Extract the (X, Y) coordinate from the center of the cell holding the provided text.  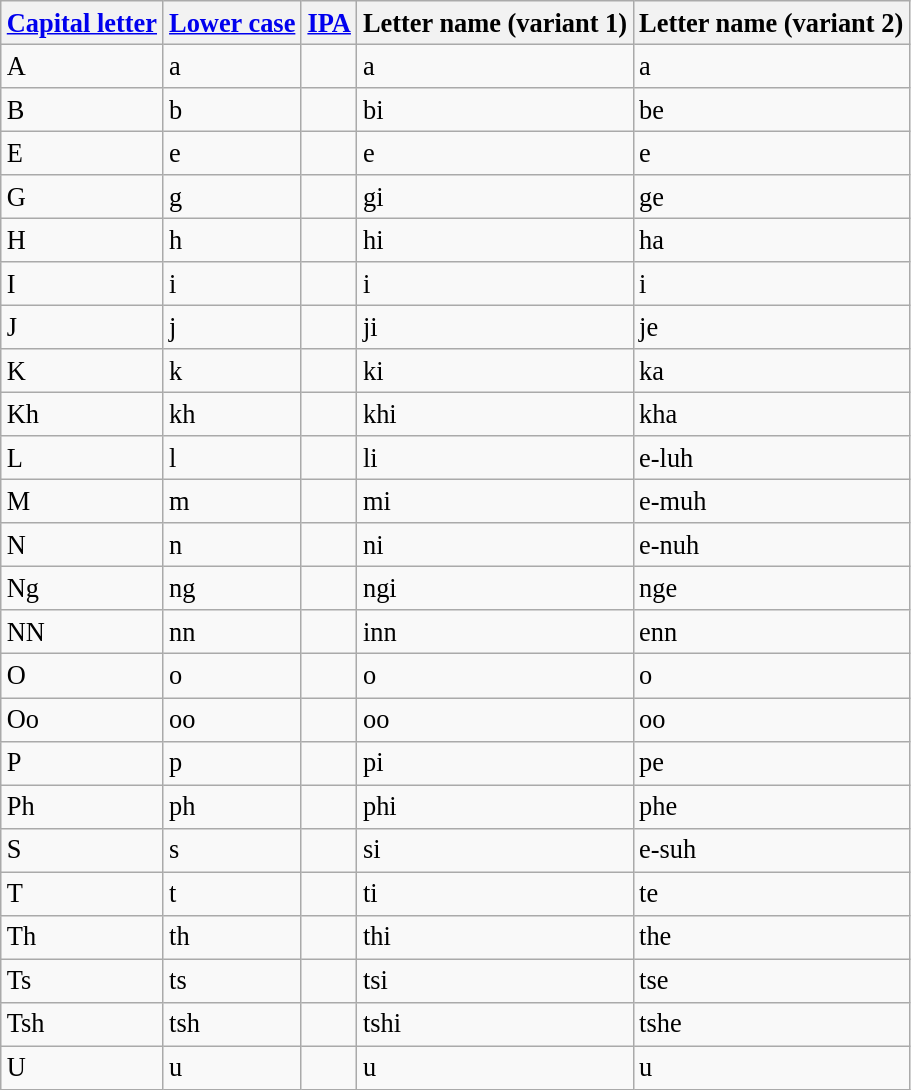
K (82, 371)
B (82, 109)
O (82, 676)
e-nuh (771, 545)
IPA (329, 22)
l (232, 458)
h (232, 240)
H (82, 240)
li (495, 458)
e-muh (771, 501)
ph (232, 806)
J (82, 327)
Tsh (82, 1024)
be (771, 109)
E (82, 153)
phi (495, 806)
ni (495, 545)
the (771, 937)
si (495, 850)
NN (82, 632)
U (82, 1067)
nn (232, 632)
G (82, 197)
khi (495, 414)
gi (495, 197)
ka (771, 371)
Ts (82, 980)
m (232, 501)
ti (495, 893)
k (232, 371)
mi (495, 501)
s (232, 850)
bi (495, 109)
ngi (495, 588)
t (232, 893)
nge (771, 588)
e-luh (771, 458)
L (82, 458)
Oo (82, 719)
tshe (771, 1024)
A (82, 66)
e-suh (771, 850)
pi (495, 763)
p (232, 763)
inn (495, 632)
kh (232, 414)
g (232, 197)
kha (771, 414)
Ng (82, 588)
b (232, 109)
tse (771, 980)
M (82, 501)
N (82, 545)
S (82, 850)
P (82, 763)
Ph (82, 806)
Capital letter (82, 22)
j (232, 327)
ts (232, 980)
pe (771, 763)
je (771, 327)
T (82, 893)
tsi (495, 980)
tsh (232, 1024)
ha (771, 240)
Kh (82, 414)
Th (82, 937)
n (232, 545)
Lower case (232, 22)
ng (232, 588)
ji (495, 327)
Letter name (variant 2) (771, 22)
ge (771, 197)
Letter name (variant 1) (495, 22)
tshi (495, 1024)
te (771, 893)
ki (495, 371)
hi (495, 240)
th (232, 937)
thi (495, 937)
I (82, 284)
phe (771, 806)
enn (771, 632)
